Detect which cell encompasses the target text, then output its [X, Y] center coordinate. 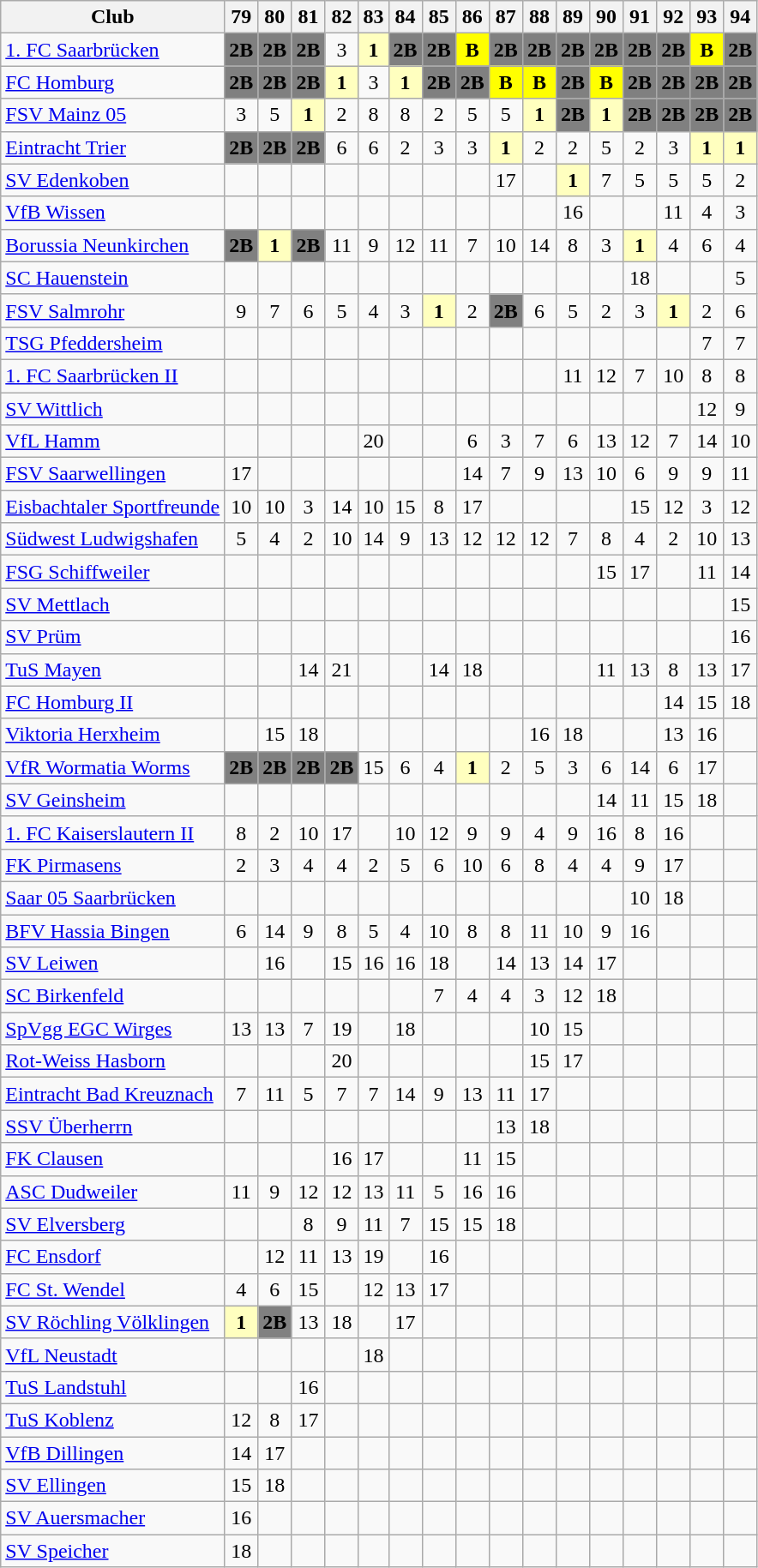
SV Wittlich [113, 409]
SV Elversberg [113, 1224]
TSG Pfeddersheim [113, 343]
Rot-Weiss Hasborn [113, 1061]
Eintracht Trier [113, 147]
SC Birkenfeld [113, 996]
92 [674, 17]
VfL Hamm [113, 442]
SC Hauenstein [113, 278]
SV Geinsheim [113, 800]
SV Auersmacher [113, 1518]
79 [242, 17]
Saar 05 Saarbrücken [113, 898]
1. FC Saarbrücken II [113, 375]
FSV Saarwellingen [113, 474]
VfR Wormatia Worms [113, 767]
Borussia Neunkirchen [113, 245]
VfB Dillingen [113, 1453]
VfB Wissen [113, 213]
1. FC Kaiserslautern II [113, 832]
TuS Koblenz [113, 1420]
85 [439, 17]
FK Pirmasens [113, 865]
94 [741, 17]
SV Leiwen [113, 964]
83 [374, 17]
FC Ensdorf [113, 1257]
89 [573, 17]
SV Prüm [113, 637]
ASC Dudweiler [113, 1192]
VfL Neustadt [113, 1355]
88 [538, 17]
SV Speicher [113, 1551]
BFV Hassia Bingen [113, 930]
21 [341, 670]
81 [309, 17]
80 [274, 17]
TuS Landstuhl [113, 1387]
SV Ellingen [113, 1486]
Südwest Ludwigshafen [113, 539]
SV Röchling Völklingen [113, 1322]
SSV Überherrn [113, 1126]
93 [707, 17]
FSG Schiffweiler [113, 572]
Eintracht Bad Kreuznach [113, 1094]
91 [640, 17]
SV Edenkoben [113, 180]
82 [341, 17]
FC St. Wendel [113, 1289]
SpVgg EGC Wirges [113, 1029]
87 [506, 17]
TuS Mayen [113, 670]
FC Homburg II [113, 702]
FSV Salmrohr [113, 310]
Eisbachtaler Sportfreunde [113, 507]
90 [605, 17]
1. FC Saarbrücken [113, 50]
84 [405, 17]
FSV Mainz 05 [113, 115]
Club [113, 17]
SV Mettlach [113, 604]
Viktoria Herxheim [113, 735]
FC Homburg [113, 82]
86 [472, 17]
FK Clausen [113, 1159]
